Determine the (x, y) coordinate at the center of the cell enclosing the given text.  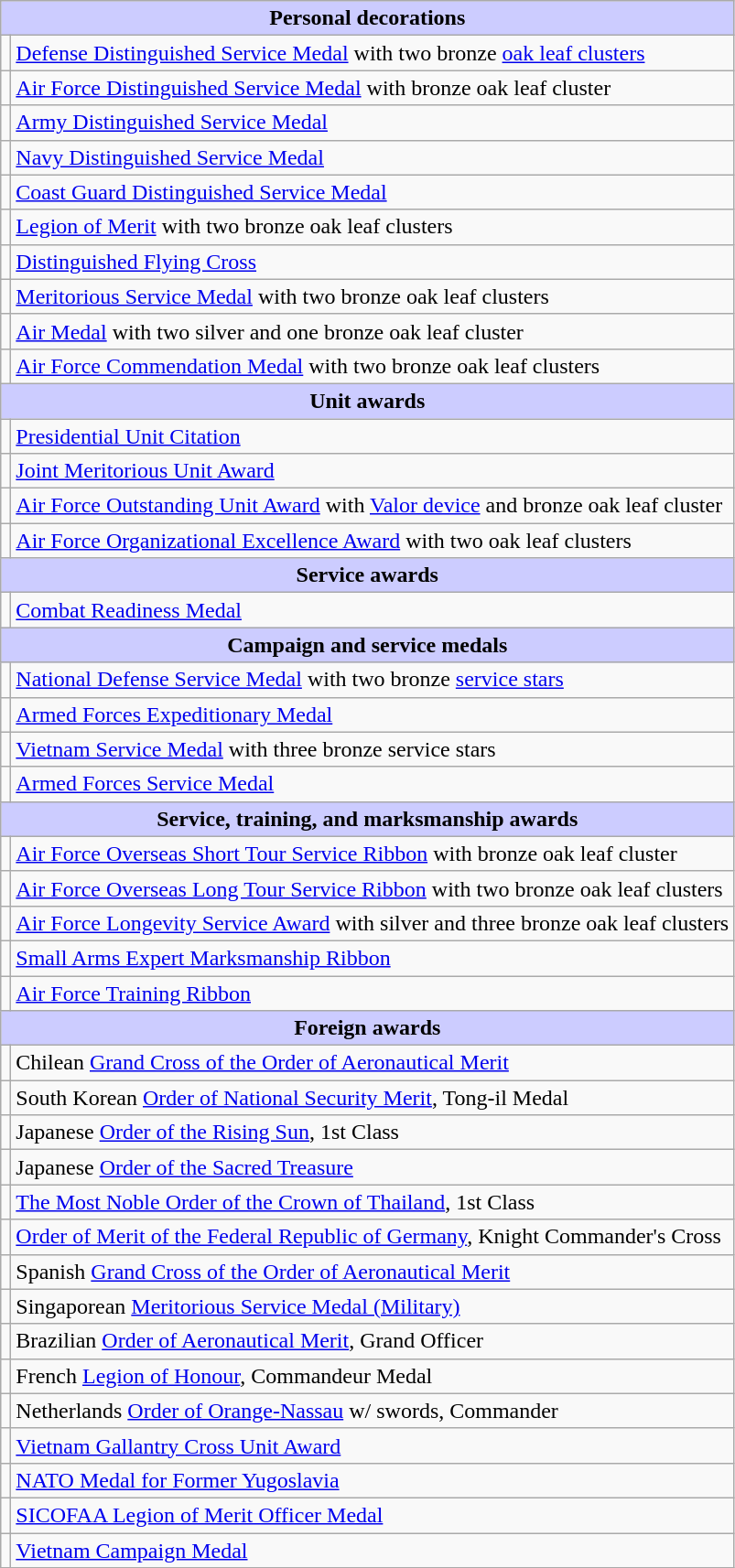
Japanese Order of the Sacred Treasure (373, 1167)
National Defense Service Medal with two bronze service stars (373, 680)
Order of Merit of the Federal Republic of Germany, Knight Commander's Cross (373, 1237)
Air Force Longevity Service Award with silver and three bronze oak leaf clusters (373, 923)
Air Force Training Ribbon (373, 993)
Meritorious Service Medal with two bronze oak leaf clusters (373, 296)
Unit awards (368, 401)
The Most Noble Order of the Crown of Thailand, 1st Class (373, 1202)
Japanese Order of the Rising Sun, 1st Class (373, 1133)
Vietnam Campaign Medal (373, 1551)
Netherlands Order of Orange-Nassau w/ swords, Commander (373, 1411)
Campaign and service medals (368, 645)
Service, training, and marksmanship awards (368, 819)
Brazilian Order of Aeronautical Merit, Grand Officer (373, 1341)
NATO Medal for Former Yugoslavia (373, 1480)
Presidential Unit Citation (373, 436)
Air Force Distinguished Service Medal with bronze oak leaf cluster (373, 88)
Defense Distinguished Service Medal with two bronze oak leaf clusters (373, 53)
South Korean Order of National Security Merit, Tong-il Medal (373, 1098)
Air Force Overseas Long Tour Service Ribbon with two bronze oak leaf clusters (373, 888)
Personal decorations (368, 18)
French Legion of Honour, Commandeur Medal (373, 1376)
Vietnam Service Medal with three bronze service stars (373, 749)
Service awards (368, 575)
SICOFAA Legion of Merit Officer Medal (373, 1515)
Singaporean Meritorious Service Medal (Military) (373, 1306)
Armed Forces Expeditionary Medal (373, 714)
Air Force Commendation Medal with two bronze oak leaf clusters (373, 366)
Chilean Grand Cross of the Order of Aeronautical Merit (373, 1063)
Coast Guard Distinguished Service Medal (373, 192)
Army Distinguished Service Medal (373, 123)
Air Force Overseas Short Tour Service Ribbon with bronze oak leaf cluster (373, 854)
Air Medal with two silver and one bronze oak leaf cluster (373, 331)
Foreign awards (368, 1028)
Distinguished Flying Cross (373, 262)
Air Force Organizational Excellence Award with two oak leaf clusters (373, 541)
Legion of Merit with two bronze oak leaf clusters (373, 227)
Combat Readiness Medal (373, 610)
Joint Meritorious Unit Award (373, 471)
Navy Distinguished Service Medal (373, 157)
Air Force Outstanding Unit Award with Valor device and bronze oak leaf cluster (373, 506)
Spanish Grand Cross of the Order of Aeronautical Merit (373, 1272)
Small Arms Expert Marksmanship Ribbon (373, 958)
Vietnam Gallantry Cross Unit Award (373, 1445)
Armed Forces Service Medal (373, 784)
